Return the (X, Y) coordinate for the center point of the cell that contains the specified text.  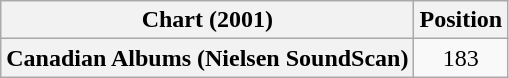
183 (461, 58)
Canadian Albums (Nielsen SoundScan) (208, 58)
Chart (2001) (208, 20)
Position (461, 20)
